Identify which cell holds the provided text, then report its [x, y] central coordinate. 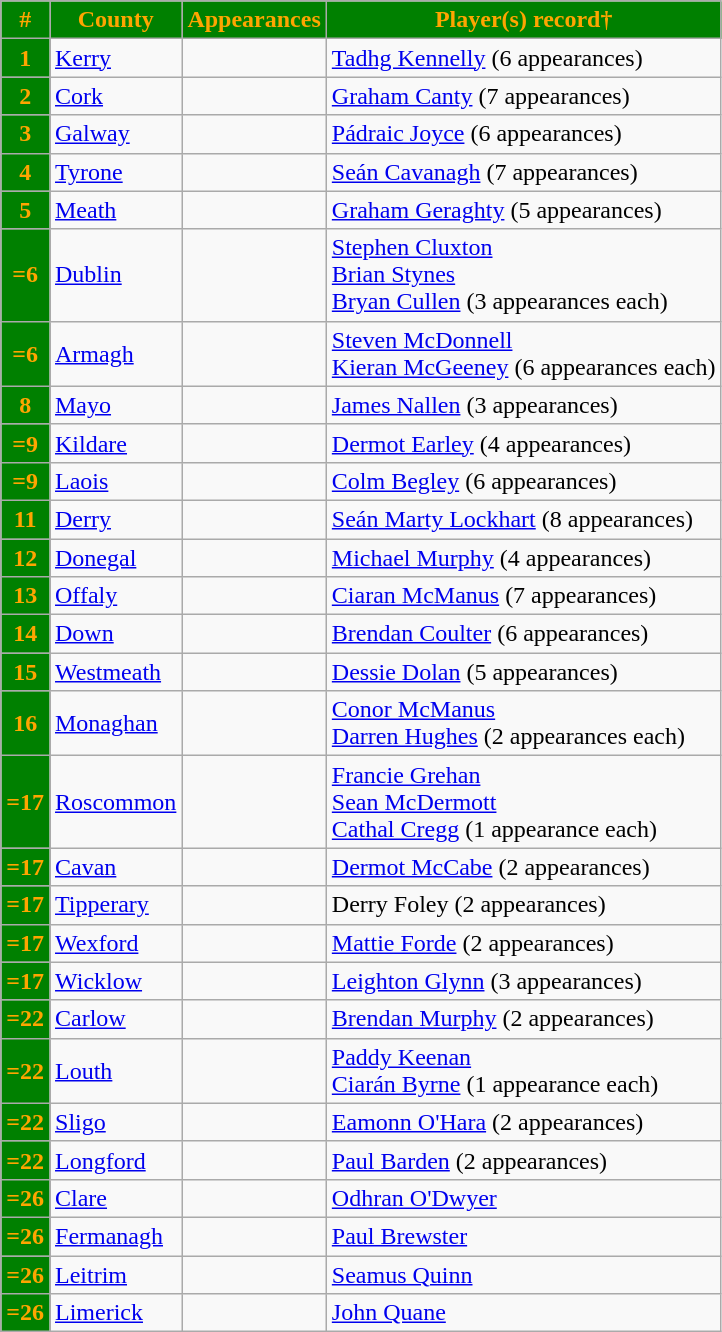
Dublin [116, 275]
Cork [116, 96]
13 [26, 596]
Eamonn O'Hara (2 appearances) [524, 1122]
Longford [116, 1160]
Leighton Glynn (3 appearances) [524, 981]
Fermanagh [116, 1236]
Donegal [116, 557]
Seamus Quinn [524, 1275]
2 [26, 96]
Brendan Murphy (2 appearances) [524, 1019]
Wicklow [116, 981]
Stephen CluxtonBrian StynesBryan Cullen (3 appearances each) [524, 275]
Galway [116, 134]
Tyrone [116, 172]
Offaly [116, 596]
15 [26, 672]
Sligo [116, 1122]
Brendan Coulter (6 appearances) [524, 634]
16 [26, 724]
4 [26, 172]
Westmeath [116, 672]
Roscommon [116, 802]
Paul Barden (2 appearances) [524, 1160]
5 [26, 210]
Laois [116, 481]
Colm Begley (6 appearances) [524, 481]
Appearances [254, 20]
Conor McManusDarren Hughes (2 appearances each) [524, 724]
Meath [116, 210]
Dermot McCabe (2 appearances) [524, 867]
Paul Brewster [524, 1236]
Mayo [116, 405]
Kerry [116, 58]
Mattie Forde (2 appearances) [524, 943]
Cavan [116, 867]
Monaghan [116, 724]
Derry [116, 519]
Dessie Dolan (5 appearances) [524, 672]
Michael Murphy (4 appearances) [524, 557]
Down [116, 634]
12 [26, 557]
Clare [116, 1198]
Ciaran McManus (7 appearances) [524, 596]
Player(s) record† [524, 20]
Carlow [116, 1019]
Tadhg Kennelly (6 appearances) [524, 58]
Kildare [116, 443]
Wexford [116, 943]
James Nallen (3 appearances) [524, 405]
1 [26, 58]
Tipperary [116, 905]
Graham Geraghty (5 appearances) [524, 210]
Dermot Earley (4 appearances) [524, 443]
14 [26, 634]
Limerick [116, 1313]
Pádraic Joyce (6 appearances) [524, 134]
Steven McDonnellKieran McGeeney (6 appearances each) [524, 354]
Derry Foley (2 appearances) [524, 905]
Paddy KeenanCiarán Byrne (1 appearance each) [524, 1070]
Graham Canty (7 appearances) [524, 96]
County [116, 20]
# [26, 20]
8 [26, 405]
Louth [116, 1070]
Leitrim [116, 1275]
John Quane [524, 1313]
Seán Marty Lockhart (8 appearances) [524, 519]
Armagh [116, 354]
Francie GrehanSean McDermottCathal Cregg (1 appearance each) [524, 802]
Odhran O'Dwyer [524, 1198]
3 [26, 134]
11 [26, 519]
Seán Cavanagh (7 appearances) [524, 172]
